Extract the [X, Y] coordinate from the center of the cell holding the provided text.  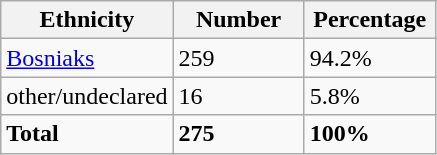
Total [87, 134]
Number [238, 20]
other/undeclared [87, 96]
275 [238, 134]
259 [238, 58]
Ethnicity [87, 20]
Bosniaks [87, 58]
5.8% [370, 96]
94.2% [370, 58]
16 [238, 96]
Percentage [370, 20]
100% [370, 134]
